Scan for the cell matching the given text and deliver its (x, y) coordinate at center. 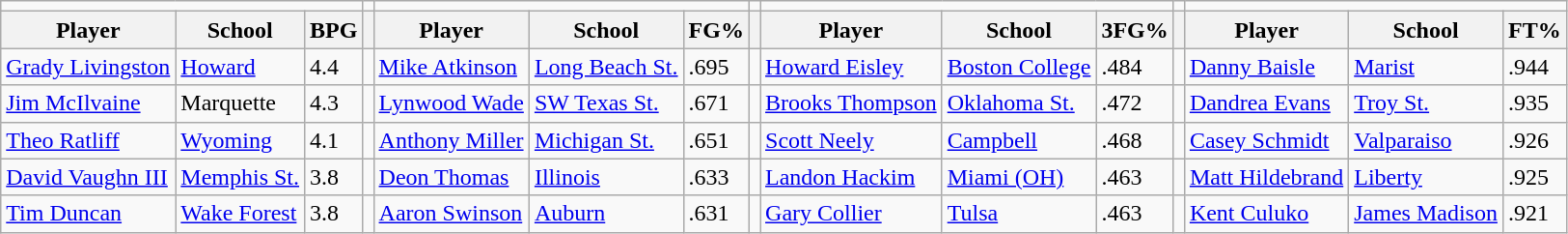
SW Texas St. (606, 103)
.695 (716, 67)
4.4 (334, 67)
Scott Neely (851, 140)
Howard Eisley (851, 67)
Kent Culuko (1266, 214)
4.1 (334, 140)
Grady Livingston (89, 67)
Tim Duncan (89, 214)
.925 (1534, 177)
.671 (716, 103)
Howard (240, 67)
FG% (716, 30)
.921 (1534, 214)
Jim McIlvaine (89, 103)
.631 (716, 214)
Oklahoma St. (1019, 103)
Illinois (606, 177)
Wake Forest (240, 214)
Boston College (1019, 67)
.944 (1534, 67)
Theo Ratliff (89, 140)
.651 (716, 140)
.468 (1135, 140)
Tulsa (1019, 214)
Deon Thomas (452, 177)
Marist (1426, 67)
James Madison (1426, 214)
Landon Hackim (851, 177)
Marquette (240, 103)
Memphis St. (240, 177)
Liberty (1426, 177)
Wyoming (240, 140)
Troy St. (1426, 103)
Aaron Swinson (452, 214)
Dandrea Evans (1266, 103)
Lynwood Wade (452, 103)
Michigan St. (606, 140)
Long Beach St. (606, 67)
.935 (1534, 103)
Gary Collier (851, 214)
.484 (1135, 67)
Auburn (606, 214)
Campbell (1019, 140)
.633 (716, 177)
Brooks Thompson (851, 103)
.472 (1135, 103)
Valparaiso (1426, 140)
Mike Atkinson (452, 67)
BPG (334, 30)
Miami (OH) (1019, 177)
3FG% (1135, 30)
Danny Baisle (1266, 67)
Anthony Miller (452, 140)
Casey Schmidt (1266, 140)
David Vaughn III (89, 177)
Matt Hildebrand (1266, 177)
FT% (1534, 30)
4.3 (334, 103)
.926 (1534, 140)
